Determine the (x, y) coordinate at the center of the cell enclosing the given text.  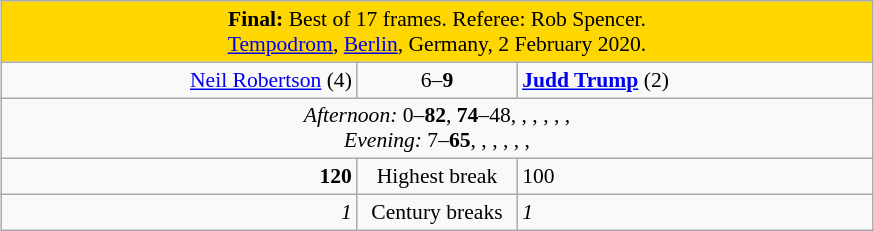
Century breaks (437, 213)
Neil Robertson (4) (180, 80)
6–9 (437, 80)
Judd Trump (2) (694, 80)
Afternoon: 0–82, 74–48, , , , , , Evening: 7–65, , , , , , (437, 128)
120 (180, 177)
Highest break (437, 177)
100 (694, 177)
Final: Best of 17 frames. Referee: Rob Spencer.Tempodrom, Berlin, Germany, 2 February 2020. (437, 32)
